Locate the cell with the specified text and output its [X, Y] center coordinate. 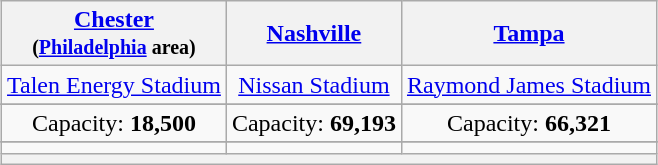
Talen Energy Stadium [114, 85]
Chester(Philadelphia area) [114, 34]
Tampa [528, 34]
Raymond James Stadium [528, 85]
Capacity: 66,321 [528, 123]
Nashville [314, 34]
Capacity: 18,500 [114, 123]
Capacity: 69,193 [314, 123]
Nissan Stadium [314, 85]
